Pinpoint the cell where the given text exists, returning its [X, Y] midpoint coordinate. 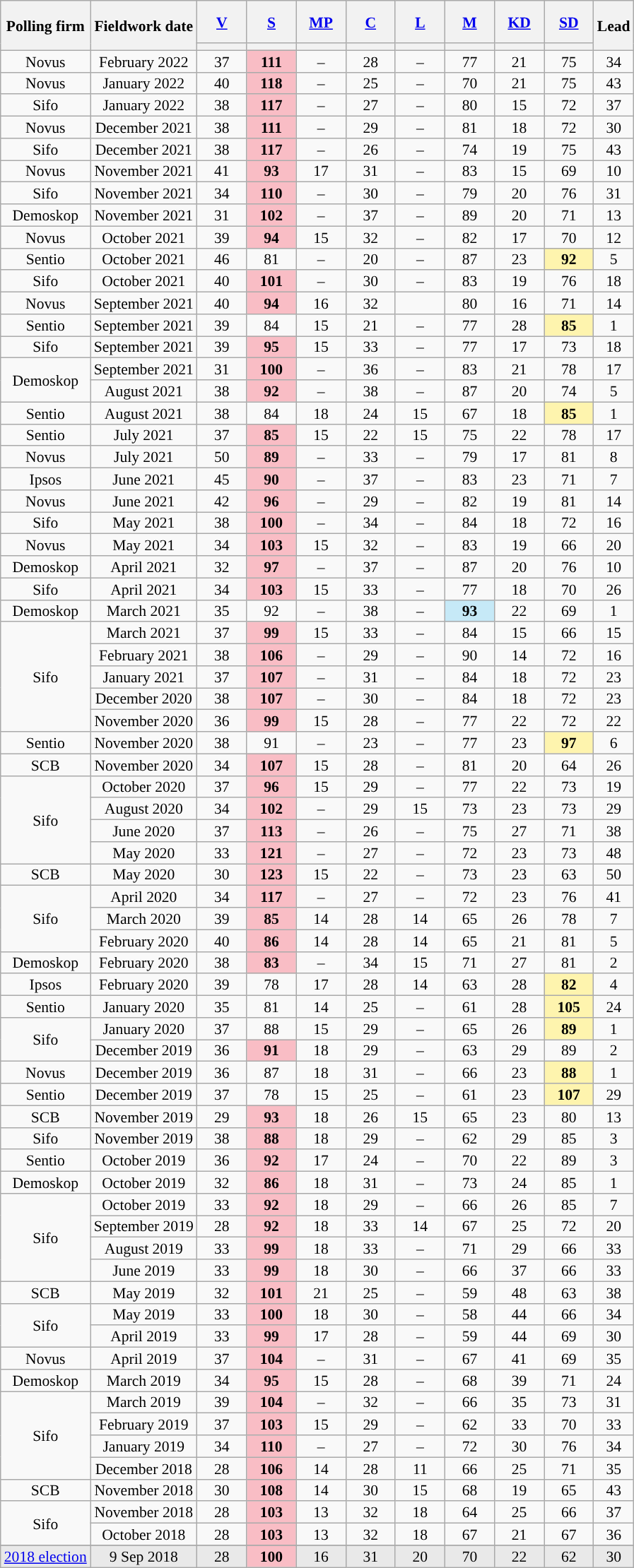
SD [569, 22]
February 2021 [144, 655]
4 [614, 985]
January 2019 [144, 1447]
12 [614, 237]
June 2019 [144, 1270]
December 2018 [144, 1468]
January 2021 [144, 677]
August 2019 [144, 1249]
February 2022 [144, 61]
121 [271, 853]
C [370, 22]
58 [469, 1314]
March 2020 [144, 918]
6 [614, 743]
December 2020 [144, 699]
118 [271, 83]
October 2018 [144, 1534]
8 [614, 458]
M [469, 22]
45 [222, 479]
113 [271, 831]
August 2020 [144, 809]
MP [321, 22]
April 2020 [144, 897]
105 [569, 1007]
2018 election [45, 1557]
42 [222, 501]
June 2020 [144, 831]
L [420, 22]
Polling firm [45, 25]
9 Sep 2018 [144, 1557]
February 2019 [144, 1424]
Fieldwork date [144, 25]
108 [271, 1490]
11 [420, 1468]
October 2020 [144, 787]
September 2019 [144, 1226]
KD [519, 22]
123 [271, 874]
Lead [614, 25]
46 [222, 259]
S [271, 22]
V [222, 22]
